Return (x, y) of the center of cell containing provided text 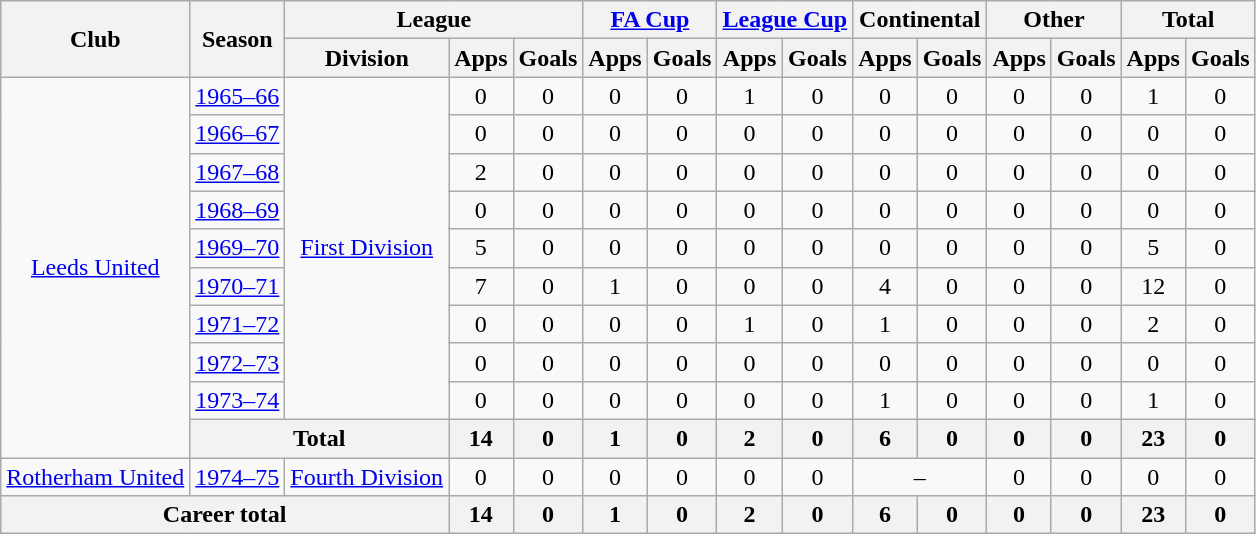
– (920, 477)
1973–74 (238, 400)
1965–66 (238, 96)
1972–73 (238, 362)
1970–71 (238, 286)
1971–72 (238, 324)
12 (1153, 286)
Season (238, 39)
1967–68 (238, 172)
League Cup (785, 20)
Rotherham United (96, 477)
FA Cup (650, 20)
First Division (367, 248)
4 (885, 286)
Other (1054, 20)
Club (96, 39)
Leeds United (96, 268)
1969–70 (238, 248)
1966–67 (238, 134)
Career total (225, 515)
1974–75 (238, 477)
1968–69 (238, 210)
League (434, 20)
7 (481, 286)
Fourth Division (367, 477)
Continental (920, 20)
Division (367, 58)
